Return (x, y) of the center of cell containing provided text 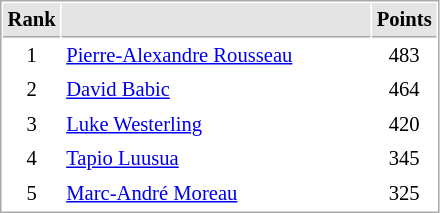
Tapio Luusua (216, 158)
464 (404, 90)
4 (32, 158)
Pierre-Alexandre Rousseau (216, 56)
Points (404, 20)
483 (404, 56)
David Babic (216, 90)
1 (32, 56)
Rank (32, 20)
420 (404, 124)
3 (32, 124)
5 (32, 194)
Luke Westerling (216, 124)
345 (404, 158)
2 (32, 90)
325 (404, 194)
Marc-André Moreau (216, 194)
